Identify which cell holds the provided text, then report its (X, Y) central coordinate. 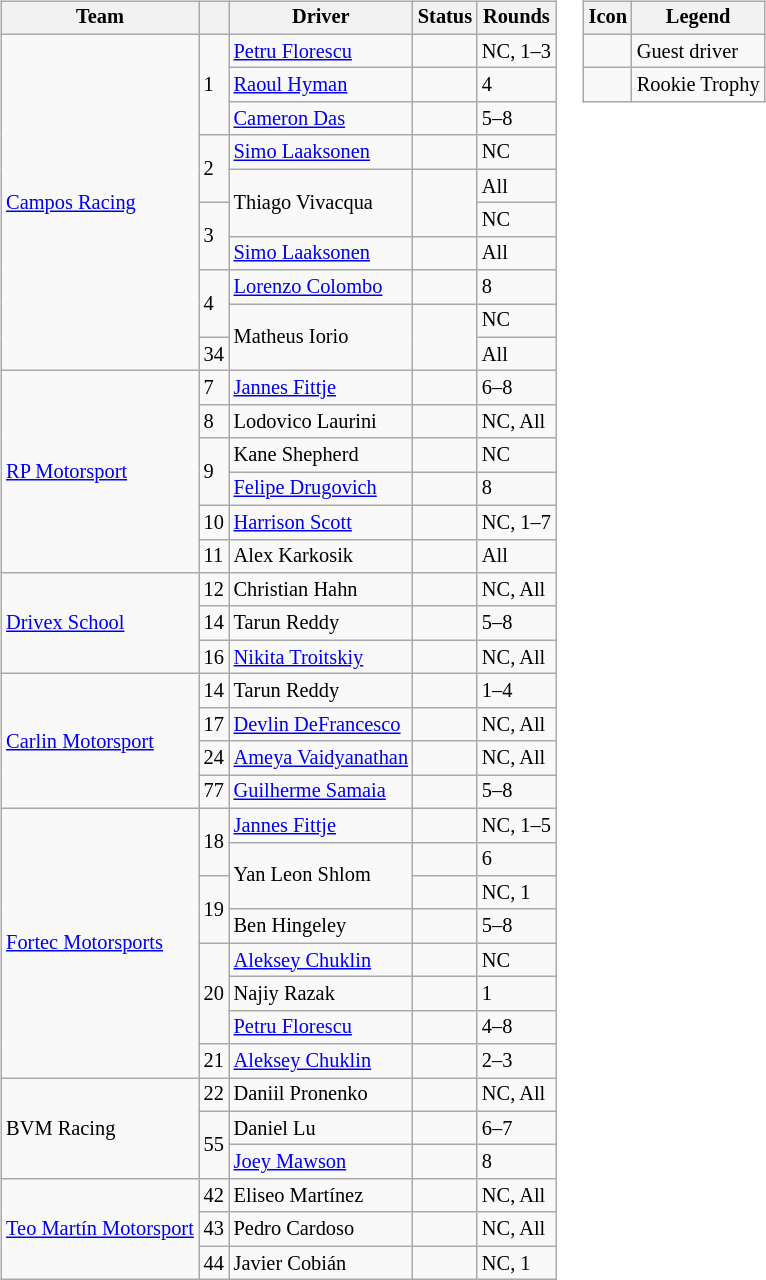
NC, 1–7 (516, 522)
22 (214, 1095)
55 (214, 1144)
43 (214, 1229)
Alex Karkosik (321, 556)
2 (214, 168)
18 (214, 842)
Javier Cobián (321, 1263)
Rounds (516, 18)
Driver (321, 18)
10 (214, 522)
4–8 (516, 1027)
NC, 1–5 (516, 825)
19 (214, 910)
Daniel Lu (321, 1128)
Cameron Das (321, 119)
Raoul Hyman (321, 85)
6 (516, 859)
Rookie Trophy (698, 85)
42 (214, 1196)
11 (214, 556)
Team (100, 18)
Fortec Motorsports (100, 942)
Icon (608, 18)
Guilherme Samaia (321, 792)
NC, 1–3 (516, 51)
Teo Martín Motorsport (100, 1230)
16 (214, 657)
Felipe Drugovich (321, 489)
Yan Leon Shlom (321, 876)
Lorenzo Colombo (321, 287)
Campos Racing (100, 202)
Ben Hingeley (321, 926)
6–8 (516, 388)
BVM Racing (100, 1128)
Eliseo Martínez (321, 1196)
3 (214, 236)
24 (214, 758)
Guest driver (698, 51)
Daniil Pronenko (321, 1095)
Devlin DeFrancesco (321, 724)
77 (214, 792)
Harrison Scott (321, 522)
21 (214, 1061)
Thiago Vivacqua (321, 202)
Kane Shepherd (321, 455)
Joey Mawson (321, 1162)
Carlin Motorsport (100, 742)
Lodovico Laurini (321, 422)
20 (214, 994)
Matheus Iorio (321, 338)
Status (445, 18)
RP Motorsport (100, 472)
44 (214, 1263)
Nikita Troitskiy (321, 657)
34 (214, 354)
9 (214, 472)
1–4 (516, 691)
Pedro Cardoso (321, 1229)
Drivex School (100, 624)
Christian Hahn (321, 590)
6–7 (516, 1128)
Legend (698, 18)
Ameya Vaidyanathan (321, 758)
12 (214, 590)
Najiy Razak (321, 994)
2–3 (516, 1061)
17 (214, 724)
7 (214, 388)
